Output the [x, y] coordinate of the center of the cell containing the given text.  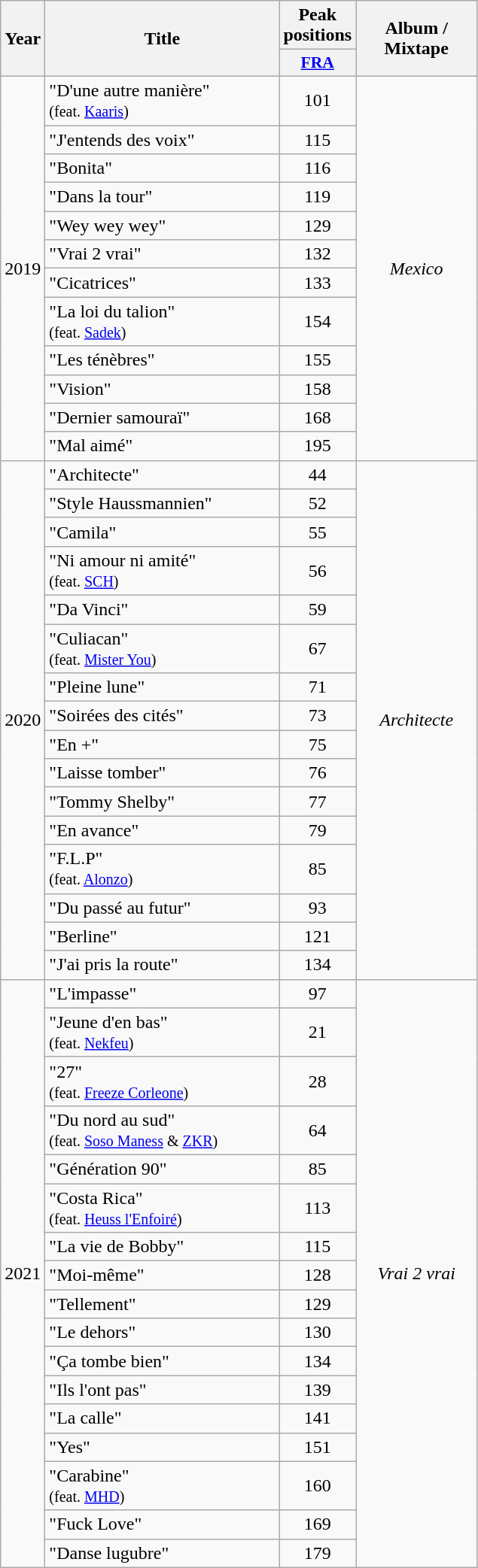
55 [318, 532]
"Le dehors" [163, 1333]
93 [318, 908]
71 [318, 687]
154 [318, 322]
130 [318, 1333]
"27"(feat. Freeze Corleone) [163, 1081]
Mexico [417, 268]
101 [318, 101]
168 [318, 417]
"Génération 90" [163, 1169]
77 [318, 802]
59 [318, 609]
Peak positions [318, 26]
97 [318, 993]
169 [318, 1524]
44 [318, 475]
"Les ténèbres" [163, 360]
79 [318, 830]
160 [318, 1486]
179 [318, 1553]
141 [318, 1418]
"J'ai pris la route" [163, 965]
75 [318, 745]
133 [318, 283]
28 [318, 1081]
"Da Vinci" [163, 609]
"Ça tombe bien" [163, 1361]
"Tommy Shelby" [163, 802]
132 [318, 254]
"J'entends des voix" [163, 139]
"Fuck Love" [163, 1524]
"Soirées des cités" [163, 716]
2019 [23, 268]
Vrai 2 vrai [417, 1273]
119 [318, 197]
Album / Mixtape [417, 39]
"Danse lugubre" [163, 1553]
"Vrai 2 vrai" [163, 254]
"Carabine"(feat. MHD) [163, 1486]
"Bonita" [163, 168]
"La loi du talion"(feat. Sadek) [163, 322]
"En +" [163, 745]
21 [318, 1032]
"D'une autre manière"(feat. Kaaris) [163, 101]
76 [318, 773]
128 [318, 1275]
"En avance" [163, 830]
"Wey wey wey" [163, 226]
"Camila" [163, 532]
139 [318, 1390]
64 [318, 1130]
Year [23, 39]
"Jeune d'en bas"(feat. Nekfeu) [163, 1032]
158 [318, 389]
113 [318, 1208]
"Tellement" [163, 1304]
2020 [23, 720]
"Du passé au futur" [163, 908]
"Ni amour ni amité"(feat. SCH) [163, 570]
"Berline" [163, 936]
2021 [23, 1273]
"La vie de Bobby" [163, 1247]
"Architecte" [163, 475]
"Mal aimé" [163, 446]
"Cicatrices" [163, 283]
"Vision" [163, 389]
"Dernier samouraï" [163, 417]
Architecte [417, 720]
"L'impasse" [163, 993]
"Style Haussmannien" [163, 503]
"F.L.P"(feat. Alonzo) [163, 869]
121 [318, 936]
116 [318, 168]
"Culiacan"(feat. Mister You) [163, 648]
"Yes" [163, 1447]
195 [318, 446]
"Moi-même" [163, 1275]
56 [318, 570]
"Laisse tomber" [163, 773]
"Costa Rica"(feat. Heuss l'Enfoiré) [163, 1208]
"Dans la tour" [163, 197]
"Ils l'ont pas" [163, 1390]
FRA [318, 63]
73 [318, 716]
"Du nord au sud"(feat. Soso Maness & ZKR) [163, 1130]
151 [318, 1447]
Title [163, 39]
"Pleine lune" [163, 687]
52 [318, 503]
155 [318, 360]
67 [318, 648]
"La calle" [163, 1418]
